Output the [x, y] coordinate of the center of the cell containing the given text.  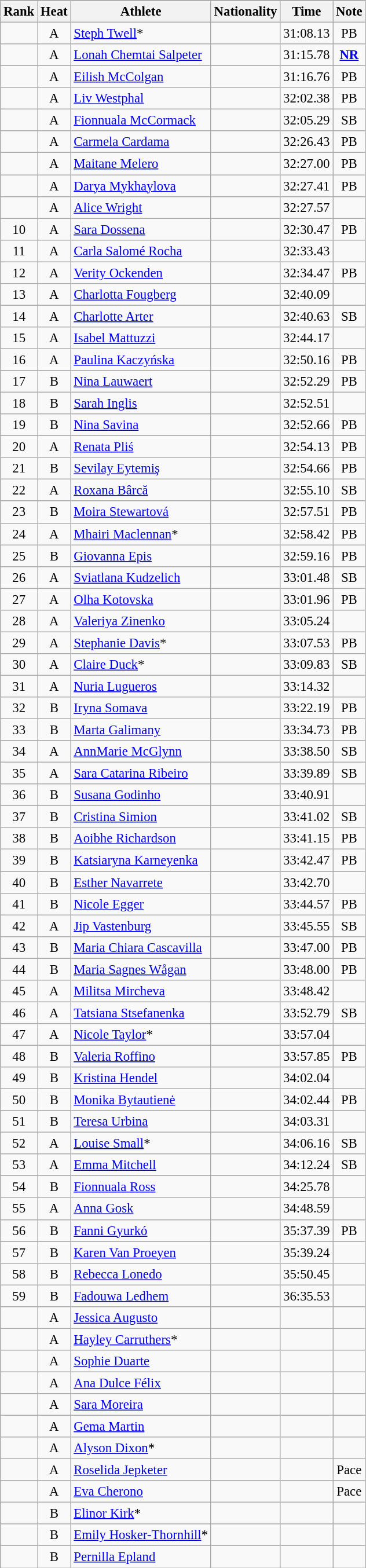
22 [19, 490]
44 [19, 969]
Jip Vastenburg [141, 926]
32:57.51 [307, 512]
Susana Godinho [141, 795]
54 [19, 1187]
51 [19, 1122]
Carmela Cardama [141, 142]
45 [19, 991]
33:41.15 [307, 839]
35:37.39 [307, 1230]
32:52.29 [307, 382]
36 [19, 795]
21 [19, 468]
12 [19, 273]
Katsiaryna Karneyenka [141, 860]
31:16.76 [307, 77]
16 [19, 360]
33:48.42 [307, 991]
32:27.41 [307, 186]
33:42.70 [307, 882]
Fadouwa Ledhem [141, 1296]
58 [19, 1274]
Emma Mitchell [141, 1165]
34:02.04 [307, 1078]
Renata Pliś [141, 447]
Elinor Kirk* [141, 1514]
33:01.48 [307, 577]
39 [19, 860]
32:02.38 [307, 98]
Roselida Jepketer [141, 1470]
Note [349, 12]
Militsa Mircheva [141, 991]
34 [19, 752]
27 [19, 599]
Sara Catarina Ribeiro [141, 774]
Valeriya Zinenko [141, 621]
34:48.59 [307, 1209]
32:27.57 [307, 207]
Monika Bytautienė [141, 1100]
38 [19, 839]
14 [19, 316]
32:34.47 [307, 273]
Fanni Gyurkó [141, 1230]
35 [19, 774]
Teresa Urbina [141, 1122]
42 [19, 926]
Sophie Duarte [141, 1361]
Jessica Augusto [141, 1318]
57 [19, 1252]
33:42.47 [307, 860]
Olha Kotovska [141, 599]
35:39.24 [307, 1252]
32:44.17 [307, 338]
29 [19, 643]
52 [19, 1144]
Sarah Inglis [141, 404]
31 [19, 686]
Nicole Taylor* [141, 1035]
33 [19, 730]
Liv Westphal [141, 98]
32 [19, 708]
17 [19, 382]
Rank [19, 12]
33:57.04 [307, 1035]
Alyson Dixon* [141, 1448]
Nina Savina [141, 425]
15 [19, 338]
13 [19, 295]
Sevilay Eytemiş [141, 468]
20 [19, 447]
Rebecca Lonedo [141, 1274]
32:52.66 [307, 425]
26 [19, 577]
Lonah Chemtai Salpeter [141, 55]
33:41.02 [307, 817]
33:22.19 [307, 708]
Time [307, 12]
Karen Van Proeyen [141, 1252]
Iryna Somava [141, 708]
34:06.16 [307, 1144]
Sviatlana Kudzelich [141, 577]
10 [19, 229]
34:03.31 [307, 1122]
Steph Twell* [141, 34]
28 [19, 621]
33:09.83 [307, 665]
19 [19, 425]
41 [19, 904]
18 [19, 404]
32:58.42 [307, 534]
24 [19, 534]
Esther Navarrete [141, 882]
Ana Dulce Félix [141, 1383]
Darya Mykhaylova [141, 186]
Valeria Roffino [141, 1056]
Mhairi Maclennan* [141, 534]
33:57.85 [307, 1056]
Charlotta Fougberg [141, 295]
32:54.13 [307, 447]
Eva Cherono [141, 1492]
Carla Salomé Rocha [141, 251]
34:02.44 [307, 1100]
Emily Hosker-Thornhill* [141, 1535]
Roxana Bârcă [141, 490]
33:39.89 [307, 774]
32:27.00 [307, 164]
Sara Moreira [141, 1405]
43 [19, 947]
Aoibhe Richardson [141, 839]
Sara Dossena [141, 229]
Nina Lauwaert [141, 382]
Moira Stewartová [141, 512]
Fionnuala McCormack [141, 120]
Maria Chiara Cascavilla [141, 947]
36:35.53 [307, 1296]
Verity Ockenden [141, 273]
47 [19, 1035]
37 [19, 817]
35:50.45 [307, 1274]
AnnMarie McGlynn [141, 752]
Pernilla Epland [141, 1557]
55 [19, 1209]
Tatsiana Stsefanenka [141, 1013]
32:40.63 [307, 316]
32:52.51 [307, 404]
NR [349, 55]
32:33.43 [307, 251]
33:44.57 [307, 904]
Nationality [246, 12]
33:45.55 [307, 926]
31:08.13 [307, 34]
30 [19, 665]
Maitane Melero [141, 164]
Cristina Simion [141, 817]
32:40.09 [307, 295]
33:47.00 [307, 947]
34:12.24 [307, 1165]
33:52.79 [307, 1013]
32:59.16 [307, 556]
Fionnuala Ross [141, 1187]
32:50.16 [307, 360]
33:48.00 [307, 969]
33:38.50 [307, 752]
Louise Small* [141, 1144]
Giovanna Epis [141, 556]
Nicole Egger [141, 904]
Alice Wright [141, 207]
32:55.10 [307, 490]
59 [19, 1296]
Claire Duck* [141, 665]
56 [19, 1230]
33:14.32 [307, 686]
Paulina Kaczyńska [141, 360]
Gema Martin [141, 1427]
Charlotte Arter [141, 316]
33:34.73 [307, 730]
53 [19, 1165]
Hayley Carruthers* [141, 1339]
32:26.43 [307, 142]
Kristina Hendel [141, 1078]
Marta Galimany [141, 730]
33:40.91 [307, 795]
25 [19, 556]
Heat [54, 12]
50 [19, 1100]
32:54.66 [307, 468]
48 [19, 1056]
34:25.78 [307, 1187]
23 [19, 512]
32:05.29 [307, 120]
Isabel Mattuzzi [141, 338]
33:01.96 [307, 599]
32:30.47 [307, 229]
33:07.53 [307, 643]
Anna Gosk [141, 1209]
Eilish McColgan [141, 77]
Stephanie Davis* [141, 643]
40 [19, 882]
46 [19, 1013]
11 [19, 251]
33:05.24 [307, 621]
Athlete [141, 12]
49 [19, 1078]
Maria Sagnes Wågan [141, 969]
Nuria Lugueros [141, 686]
31:15.78 [307, 55]
